Detect which cell encompasses the target text, then output its (X, Y) center coordinate. 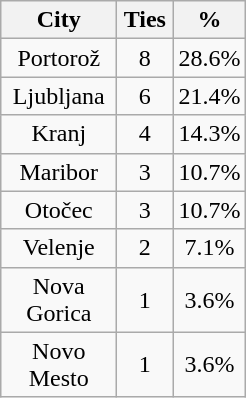
% (210, 20)
4 (145, 134)
8 (145, 58)
21.4% (210, 96)
Ljubljana (59, 96)
Novo Mesto (59, 364)
14.3% (210, 134)
Maribor (59, 172)
Ties (145, 20)
2 (145, 248)
6 (145, 96)
Nova Gorica (59, 300)
Velenje (59, 248)
City (59, 20)
Kranj (59, 134)
Otočec (59, 210)
7.1% (210, 248)
Portorož (59, 58)
28.6% (210, 58)
